Identify which cell holds the provided text, then report its [x, y] central coordinate. 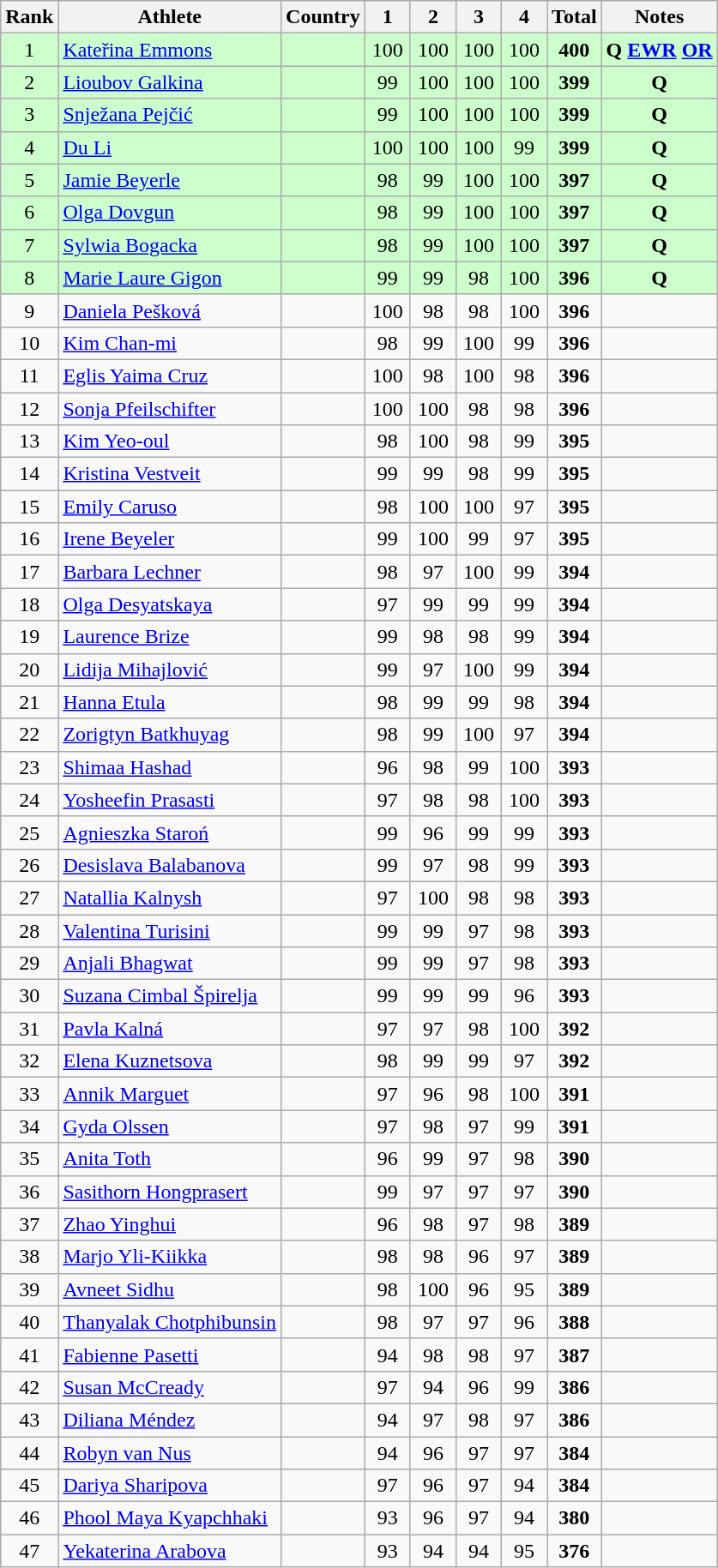
44 [29, 1453]
Olga Desyatskaya [170, 604]
Rank [29, 17]
Marjo Yli-Kiikka [170, 1257]
41 [29, 1355]
Marie Laure Gigon [170, 278]
Athlete [170, 17]
12 [29, 409]
Olga Dovgun [170, 213]
Diliana Méndez [170, 1420]
19 [29, 637]
13 [29, 442]
Desislava Balabanova [170, 865]
Irene Beyeler [170, 539]
Pavla Kalná [170, 1029]
387 [575, 1355]
Sylwia Bogacka [170, 245]
Agnieszka Staroń [170, 832]
35 [29, 1159]
376 [575, 1551]
Elena Kuznetsova [170, 1061]
Emily Caruso [170, 507]
Yekaterina Arabova [170, 1551]
7 [29, 245]
Notes [659, 17]
Anjali Bhagwat [170, 964]
Country [323, 17]
Eglis Yaima Cruz [170, 375]
33 [29, 1094]
22 [29, 735]
18 [29, 604]
16 [29, 539]
Phool Maya Kyapchhaki [170, 1518]
Kim Yeo-oul [170, 442]
380 [575, 1518]
Annik Marguet [170, 1094]
36 [29, 1192]
34 [29, 1126]
40 [29, 1322]
25 [29, 832]
Kim Chan-mi [170, 343]
31 [29, 1029]
45 [29, 1486]
Anita Toth [170, 1159]
Zorigtyn Batkhuyag [170, 735]
Total [575, 17]
Suzana Cimbal Špirelja [170, 996]
26 [29, 865]
30 [29, 996]
23 [29, 767]
42 [29, 1387]
28 [29, 930]
Q EWR OR [659, 50]
Kristina Vestveit [170, 474]
29 [29, 964]
27 [29, 898]
Avneet Sidhu [170, 1289]
Susan McCready [170, 1387]
Shimaa Hashad [170, 767]
17 [29, 572]
8 [29, 278]
21 [29, 702]
Daniela Pešková [170, 310]
5 [29, 180]
39 [29, 1289]
6 [29, 213]
43 [29, 1420]
Barbara Lechner [170, 572]
15 [29, 507]
14 [29, 474]
388 [575, 1322]
Sonja Pfeilschifter [170, 409]
Jamie Beyerle [170, 180]
20 [29, 670]
24 [29, 800]
Kateřina Emmons [170, 50]
Gyda Olssen [170, 1126]
Robyn van Nus [170, 1453]
Zhao Yinghui [170, 1224]
Dariya Sharipova [170, 1486]
47 [29, 1551]
38 [29, 1257]
46 [29, 1518]
Natallia Kalnysh [170, 898]
Yosheefin Prasasti [170, 800]
32 [29, 1061]
9 [29, 310]
Fabienne Pasetti [170, 1355]
Du Li [170, 147]
11 [29, 375]
Thanyalak Chotphibunsin [170, 1322]
Lidija Mihajlović [170, 670]
37 [29, 1224]
10 [29, 343]
Snježana Pejčić [170, 115]
400 [575, 50]
Laurence Brize [170, 637]
Lioubov Galkina [170, 82]
Hanna Etula [170, 702]
Sasithorn Hongprasert [170, 1192]
Valentina Turisini [170, 930]
